Locate the cell with the specified text and output its [x, y] center coordinate. 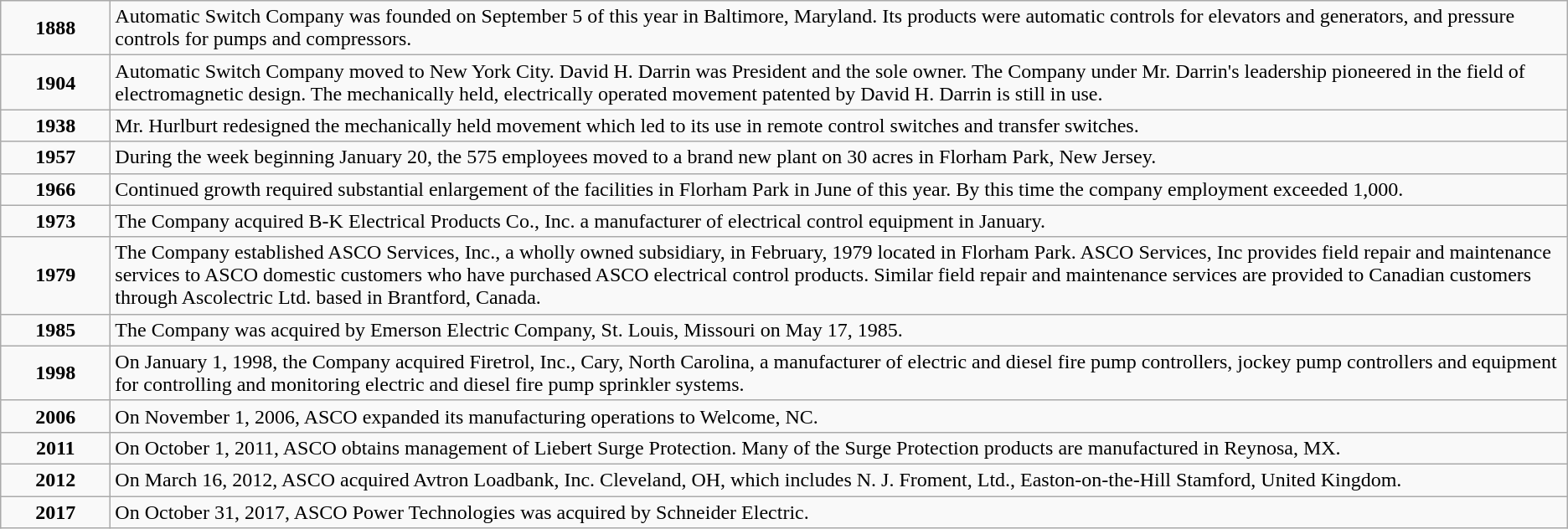
1957 [55, 157]
1888 [55, 28]
On October 1, 2011, ASCO obtains management of Liebert Surge Protection. Many of the Surge Protection products are manufactured in Reynosa, MX. [839, 448]
1966 [55, 189]
1904 [55, 82]
1985 [55, 330]
1979 [55, 275]
On October 31, 2017, ASCO Power Technologies was acquired by Schneider Electric. [839, 511]
1938 [55, 126]
The Company was acquired by Emerson Electric Company, St. Louis, Missouri on May 17, 1985. [839, 330]
Mr. Hurlburt redesigned the mechanically held movement which led to its use in remote control switches and transfer switches. [839, 126]
2012 [55, 480]
2011 [55, 448]
1998 [55, 373]
On November 1, 2006, ASCO expanded its manufacturing operations to Welcome, NC. [839, 416]
1973 [55, 221]
2017 [55, 511]
The Company acquired B-K Electrical Products Co., Inc. a manufacturer of electrical control equipment in January. [839, 221]
2006 [55, 416]
During the week beginning January 20, the 575 employees moved to a brand new plant on 30 acres in Florham Park, New Jersey. [839, 157]
